Extract the [x, y] coordinate from the center of the cell holding the provided text.  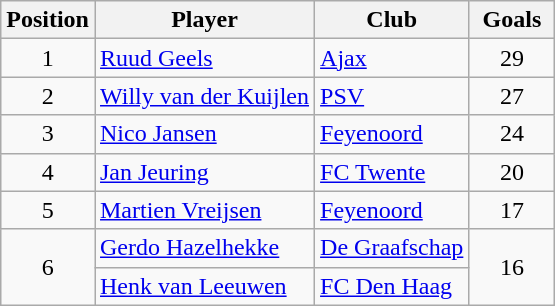
3 [48, 134]
Willy van der Kuijlen [204, 96]
2 [48, 96]
Martien Vreijsen [204, 210]
Player [204, 20]
Ruud Geels [204, 58]
Nico Jansen [204, 134]
27 [512, 96]
FC Twente [392, 172]
4 [48, 172]
Gerdo Hazelhekke [204, 248]
20 [512, 172]
24 [512, 134]
29 [512, 58]
6 [48, 267]
De Graafschap [392, 248]
Club [392, 20]
Goals [512, 20]
Henk van Leeuwen [204, 286]
5 [48, 210]
Position [48, 20]
17 [512, 210]
16 [512, 267]
Ajax [392, 58]
Jan Jeuring [204, 172]
FC Den Haag [392, 286]
1 [48, 58]
PSV [392, 96]
